Return (x, y) of the center of cell containing provided text 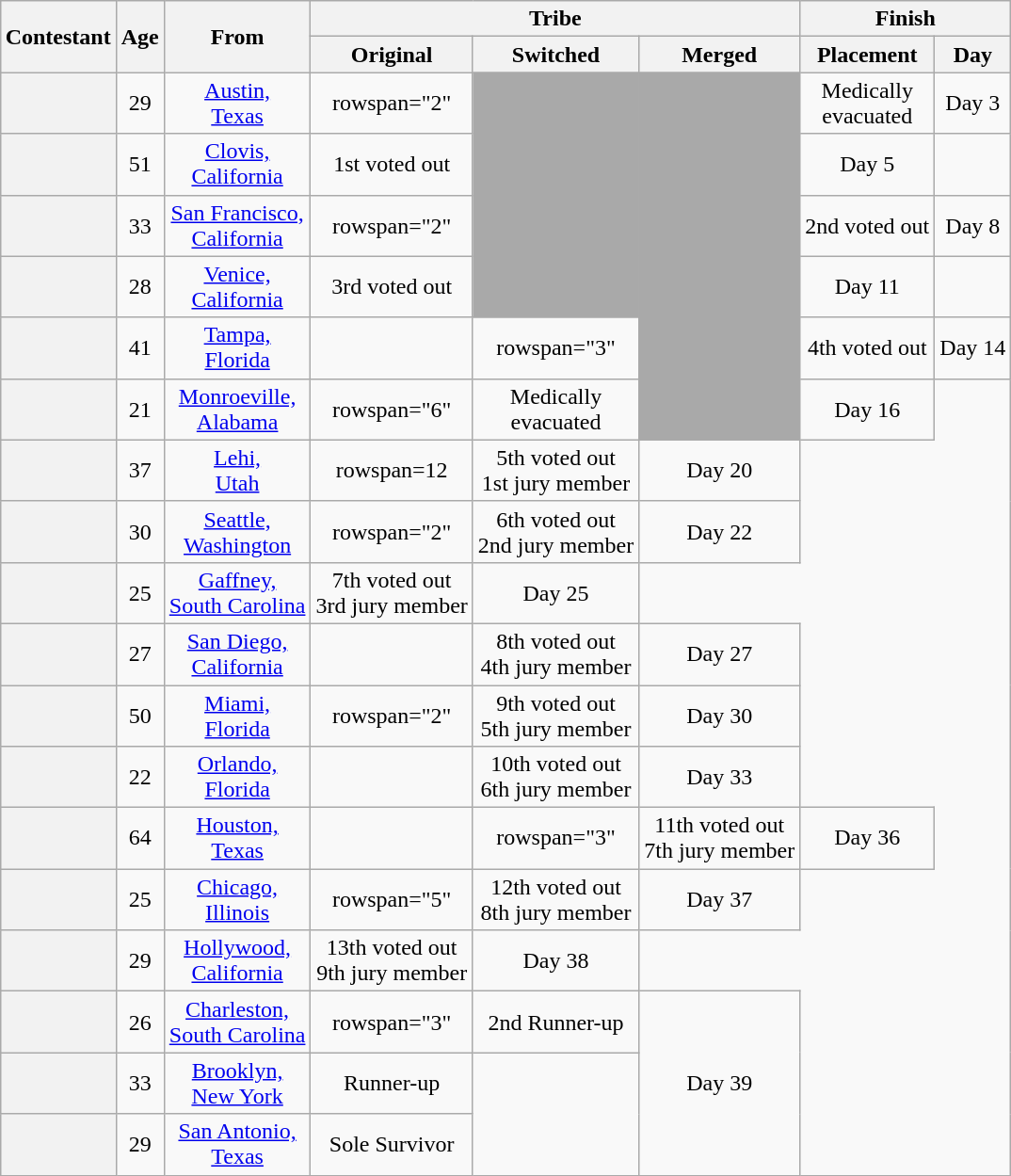
Lehi,Utah (237, 471)
Chicago,Illinois (237, 900)
10th voted out6th jury member (555, 778)
Tampa,Florida (237, 348)
Day 11 (868, 286)
26 (139, 1023)
28 (139, 286)
Day 25 (555, 593)
Day (973, 55)
Day 38 (555, 960)
Day 3 (973, 104)
Charleston,South Carolina (237, 1023)
Day 30 (719, 716)
Tribe (555, 19)
Gaffney,South Carolina (237, 593)
3rd voted out (392, 286)
Houston,Texas (237, 838)
Merged (719, 55)
22 (139, 778)
Placement (868, 55)
Finish (906, 19)
From (237, 37)
Switched (555, 55)
rowspan="6" (392, 409)
Day 8 (973, 226)
Sole Survivor (392, 1145)
7th voted out3rd jury member (392, 593)
Age (139, 37)
Brooklyn,New York (237, 1083)
Original (392, 55)
5th voted out1st jury member (555, 471)
30 (139, 531)
Day 33 (719, 778)
8th voted out4th jury member (555, 653)
11th voted out7th jury member (719, 838)
4th voted out (868, 348)
Seattle,Washington (237, 531)
Clovis,California (237, 164)
Day 22 (719, 531)
6th voted out2nd jury member (555, 531)
rowspan="5" (392, 900)
Day 37 (719, 900)
21 (139, 409)
27 (139, 653)
Day 27 (719, 653)
64 (139, 838)
San Francisco,California (237, 226)
9th voted out5th jury member (555, 716)
Venice,California (237, 286)
1st voted out (392, 164)
2nd voted out (868, 226)
Runner-up (392, 1083)
Day 16 (868, 409)
Day 5 (868, 164)
Orlando,Florida (237, 778)
rowspan=12 (392, 471)
Hollywood,California (237, 960)
San Antonio,Texas (237, 1145)
Miami,Florida (237, 716)
37 (139, 471)
San Diego,California (237, 653)
Day 36 (868, 838)
12th voted out8th jury member (555, 900)
41 (139, 348)
2nd Runner-up (555, 1023)
Day 14 (973, 348)
Austin,Texas (237, 104)
Monroeville,Alabama (237, 409)
50 (139, 716)
Day 20 (719, 471)
13th voted out9th jury member (392, 960)
51 (139, 164)
Day 39 (719, 1083)
Contestant (58, 37)
